Scan for the cell matching the given text and deliver its [X, Y] coordinate at center. 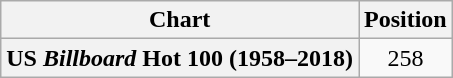
Chart [180, 20]
US Billboard Hot 100 (1958–2018) [180, 58]
Position [405, 20]
258 [405, 58]
